For the text-containing cell, return its midpoint in (x, y) coordinate format. 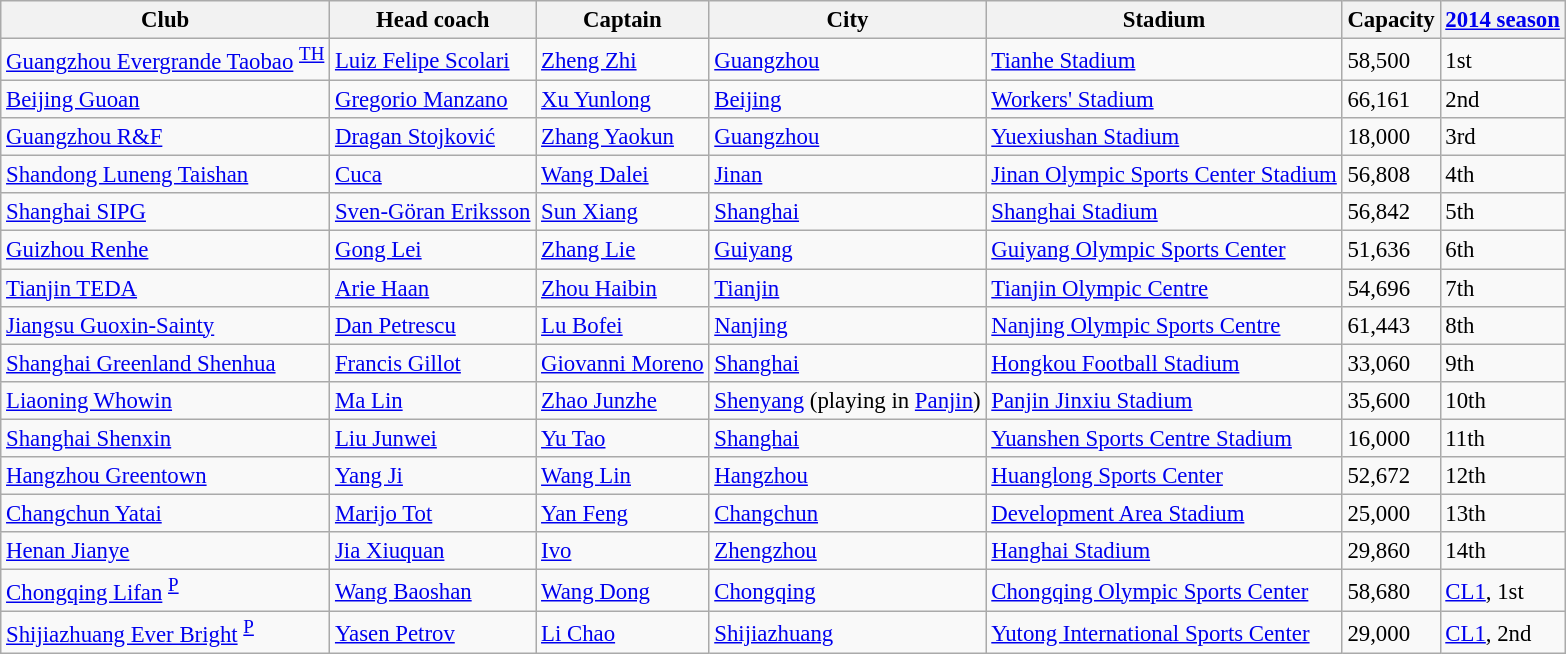
Dan Petrescu (433, 325)
Club (166, 20)
Guangzhou R&F (166, 137)
Tianjin Olympic Centre (1164, 288)
13th (1502, 513)
29,000 (1391, 633)
Marijo Tot (433, 513)
3rd (1502, 137)
Zheng Zhi (622, 60)
Changchun (848, 513)
Wang Dalei (622, 175)
Zhao Junzhe (622, 400)
Tianjin TEDA (166, 288)
Nanjing Olympic Sports Centre (1164, 325)
Shenyang (playing in Panjin) (848, 400)
Yan Feng (622, 513)
2014 season (1502, 20)
Liaoning Whowin (166, 400)
Jinan Olympic Sports Center Stadium (1164, 175)
Jia Xiuquan (433, 551)
Ivo (622, 551)
29,860 (1391, 551)
Yu Tao (622, 438)
Sun Xiang (622, 213)
Hangzhou Greentown (166, 476)
CL1, 1st (1502, 590)
Stadium (1164, 20)
Chongqing Olympic Sports Center (1164, 590)
Tianjin (848, 288)
Liu Junwei (433, 438)
Shanghai Stadium (1164, 213)
Jinan (848, 175)
Yang Ji (433, 476)
Yutong International Sports Center (1164, 633)
Tianhe Stadium (1164, 60)
1st (1502, 60)
City (848, 20)
Li Chao (622, 633)
Captain (622, 20)
Chongqing (848, 590)
Jiangsu Guoxin-Sainty (166, 325)
Guiyang Olympic Sports Center (1164, 250)
Shijiazhuang Ever Bright P (166, 633)
56,808 (1391, 175)
Hangzhou (848, 476)
52,672 (1391, 476)
Chongqing Lifan P (166, 590)
5th (1502, 213)
66,161 (1391, 100)
14th (1502, 551)
Panjin Jinxiu Stadium (1164, 400)
Hongkou Football Stadium (1164, 363)
Yuexiushan Stadium (1164, 137)
Development Area Stadium (1164, 513)
11th (1502, 438)
Zhengzhou (848, 551)
Gregorio Manzano (433, 100)
58,680 (1391, 590)
Shanghai Shenxin (166, 438)
Zhang Lie (622, 250)
Yuanshen Sports Centre Stadium (1164, 438)
Hanghai Stadium (1164, 551)
Beijing Guoan (166, 100)
Giovanni Moreno (622, 363)
Cuca (433, 175)
Shijiazhuang (848, 633)
7th (1502, 288)
9th (1502, 363)
Nanjing (848, 325)
Shandong Luneng Taishan (166, 175)
Luiz Felipe Scolari (433, 60)
Zhou Haibin (622, 288)
Huanglong Sports Center (1164, 476)
56,842 (1391, 213)
25,000 (1391, 513)
54,696 (1391, 288)
Beijing (848, 100)
Yasen Petrov (433, 633)
Guiyang (848, 250)
Dragan Stojković (433, 137)
Workers' Stadium (1164, 100)
4th (1502, 175)
58,500 (1391, 60)
Sven-Göran Eriksson (433, 213)
Shanghai Greenland Shenhua (166, 363)
Wang Dong (622, 590)
Wang Baoshan (433, 590)
CL1, 2nd (1502, 633)
Shanghai SIPG (166, 213)
Arie Haan (433, 288)
10th (1502, 400)
16,000 (1391, 438)
Ma Lin (433, 400)
Gong Lei (433, 250)
Guangzhou Evergrande Taobao TH (166, 60)
35,600 (1391, 400)
Zhang Yaokun (622, 137)
51,636 (1391, 250)
18,000 (1391, 137)
6th (1502, 250)
61,443 (1391, 325)
Guizhou Renhe (166, 250)
Francis Gillot (433, 363)
Head coach (433, 20)
Wang Lin (622, 476)
Xu Yunlong (622, 100)
2nd (1502, 100)
Lu Bofei (622, 325)
8th (1502, 325)
Henan Jianye (166, 551)
Changchun Yatai (166, 513)
33,060 (1391, 363)
Capacity (1391, 20)
12th (1502, 476)
